Capture the cell that displays the provided text and extract its [x, y] central coordinate. 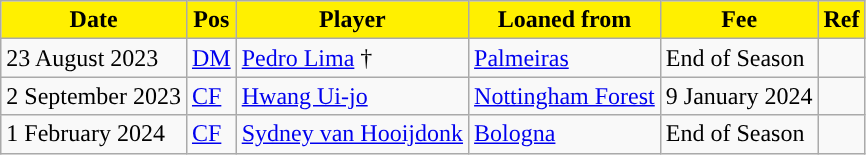
DM [211, 58]
Player [352, 20]
Pos [211, 20]
1 February 2024 [94, 134]
Date [94, 20]
Loaned from [565, 20]
Sydney van Hooijdonk [352, 134]
Palmeiras [565, 58]
2 September 2023 [94, 96]
Fee [739, 20]
Hwang Ui-jo [352, 96]
Bologna [565, 134]
Nottingham Forest [565, 96]
Pedro Lima † [352, 58]
9 January 2024 [739, 96]
23 August 2023 [94, 58]
Ref [842, 20]
